Search for the cell housing the specified text and yield its [x, y] center coordinate. 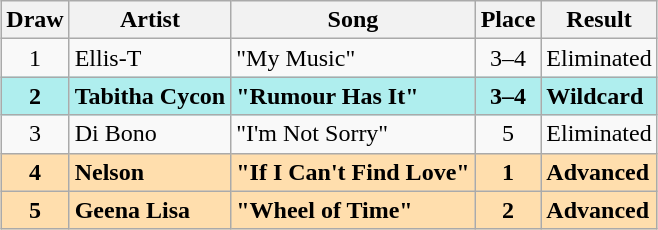
4 [35, 172]
Artist [150, 20]
"Rumour Has It" [353, 96]
Tabitha Cycon [150, 96]
"I'm Not Sorry" [353, 134]
"My Music" [353, 58]
Draw [35, 20]
"Wheel of Time" [353, 210]
"If I Can't Find Love" [353, 172]
Ellis-T [150, 58]
3 [35, 134]
Song [353, 20]
Geena Lisa [150, 210]
Di Bono [150, 134]
Wildcard [599, 96]
Place [508, 20]
Nelson [150, 172]
Result [599, 20]
